Detect which cell encompasses the target text, then output its (x, y) center coordinate. 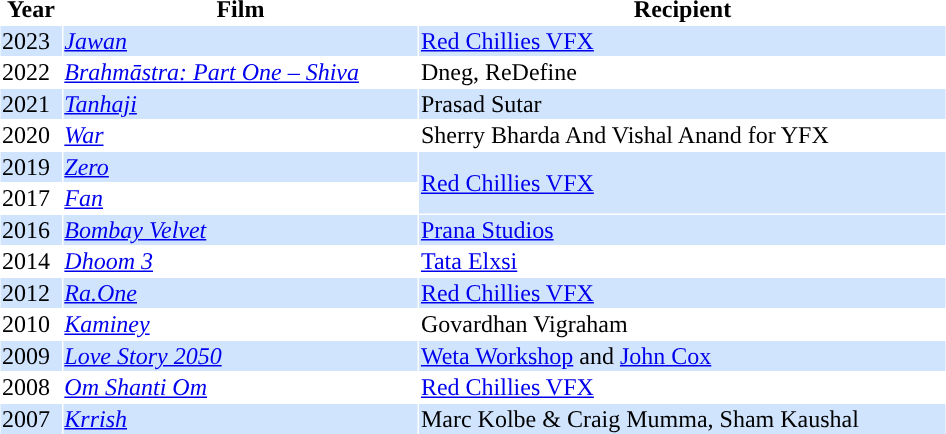
2009 (30, 356)
Dneg, ReDefine (682, 73)
Govardhan Vigraham (682, 325)
2022 (30, 73)
Tanhaji (240, 104)
2008 (30, 387)
Fan (240, 199)
2014 (30, 261)
2021 (30, 104)
2017 (30, 199)
Tata Elxsi (682, 261)
Marc Kolbe & Craig Mumma, Sham Kaushal (682, 419)
Sherry Bharda And Vishal Anand for YFX (682, 135)
Krrish (240, 419)
Love Story 2050 (240, 356)
Dhoom 3 (240, 261)
2023 (30, 41)
Om Shanti Om (240, 387)
2012 (30, 293)
Zero (240, 167)
2010 (30, 325)
Weta Workshop and John Cox (682, 356)
2007 (30, 419)
2019 (30, 167)
Prasad Sutar (682, 104)
2020 (30, 135)
Bombay Velvet (240, 230)
2016 (30, 230)
Kaminey (240, 325)
Jawan (240, 41)
Brahmāstra: Part One – Shiva (240, 73)
Prana Studios (682, 230)
War (240, 135)
Ra.One (240, 293)
